Pinpoint the cell where the given text exists, returning its (x, y) midpoint coordinate. 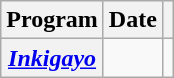
Program (52, 20)
Inkigayo (52, 58)
Date (132, 20)
